Provide the [X, Y] coordinate of the cell's center where the given text is located.  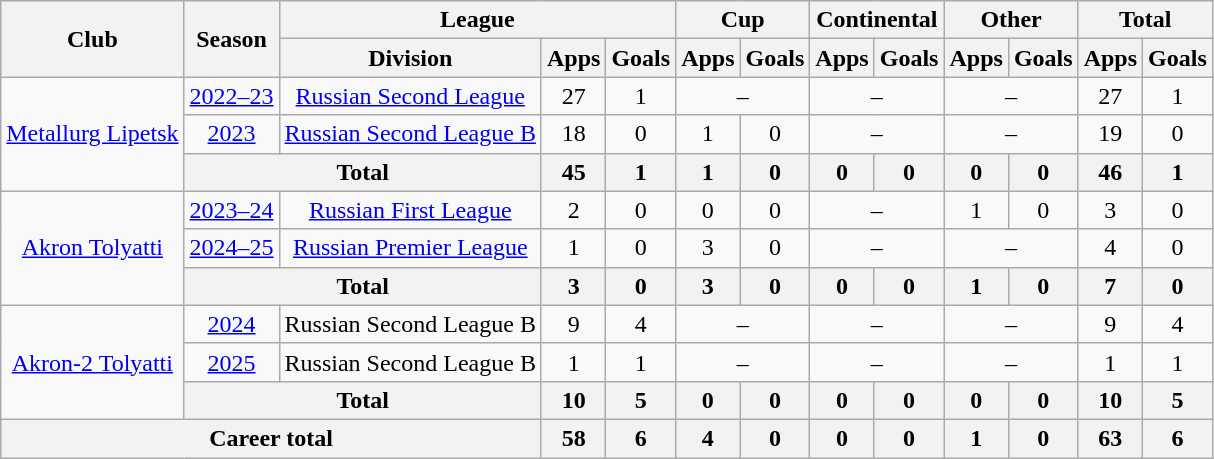
Russian Second League [410, 96]
2024 [232, 324]
19 [1110, 134]
2 [573, 210]
2023 [232, 134]
Club [92, 39]
Russian Premier League [410, 248]
2023–24 [232, 210]
2022–23 [232, 96]
Akron Tolyatti [92, 248]
2024–25 [232, 248]
46 [1110, 172]
League [478, 20]
Continental [877, 20]
Metallurg Lipetsk [92, 134]
63 [1110, 438]
Akron-2 Tolyatti [92, 362]
18 [573, 134]
Career total [272, 438]
Season [232, 39]
Other [1011, 20]
Cup [743, 20]
Russian First League [410, 210]
Division [410, 58]
45 [573, 172]
7 [1110, 286]
58 [573, 438]
2025 [232, 362]
